Locate the cell with the specified text and output its [x, y] center coordinate. 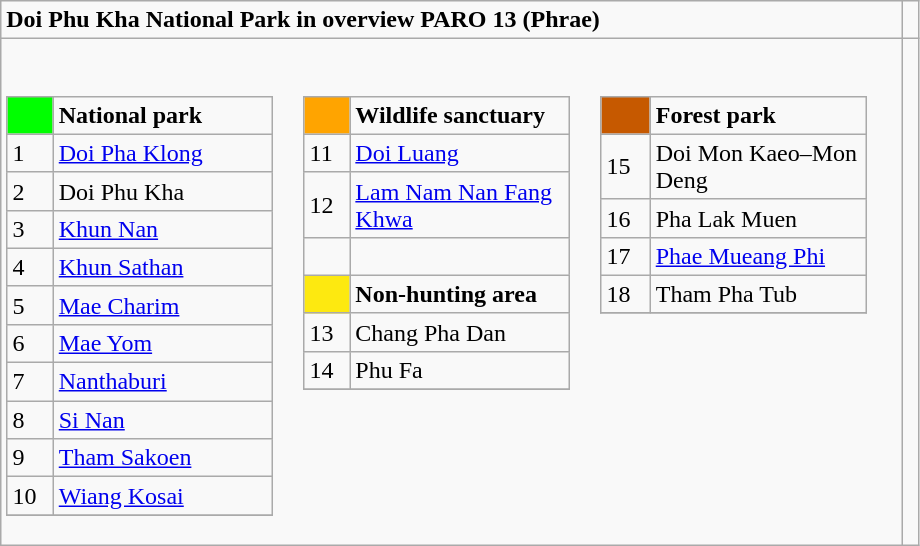
Phu Fa [460, 370]
9 [30, 458]
2 [30, 191]
Doi Luang [460, 153]
Nanthaburi [162, 382]
Khun Sathan [162, 267]
7 [30, 382]
15 [626, 166]
Khun Nan [162, 229]
6 [30, 343]
4 [30, 267]
12 [327, 204]
Doi Pha Klong [162, 153]
17 [626, 256]
Chang Pha Dan [460, 332]
Doi Phu Kha [162, 191]
Pha Lak Muen [758, 218]
Forest park [758, 115]
11 [327, 153]
Tham Sakoen [162, 458]
Wiang Kosai [162, 496]
18 [626, 294]
Doi Phu Kha National Park in overview PARO 13 (Phrae) [452, 20]
8 [30, 420]
14 [327, 370]
5 [30, 305]
Phae Mueang Phi [758, 256]
3 [30, 229]
National park [162, 115]
Lam Nam Nan Fang Khwa [460, 204]
1 [30, 153]
Tham Pha Tub [758, 294]
Si Nan [162, 420]
Non-hunting area [460, 294]
Doi Mon Kaeo–Mon Deng [758, 166]
Mae Yom [162, 343]
Wildlife sanctuary [460, 115]
13 [327, 332]
10 [30, 496]
Mae Charim [162, 305]
16 [626, 218]
